Provide the (X, Y) coordinate of the cell's center where the given text is located.  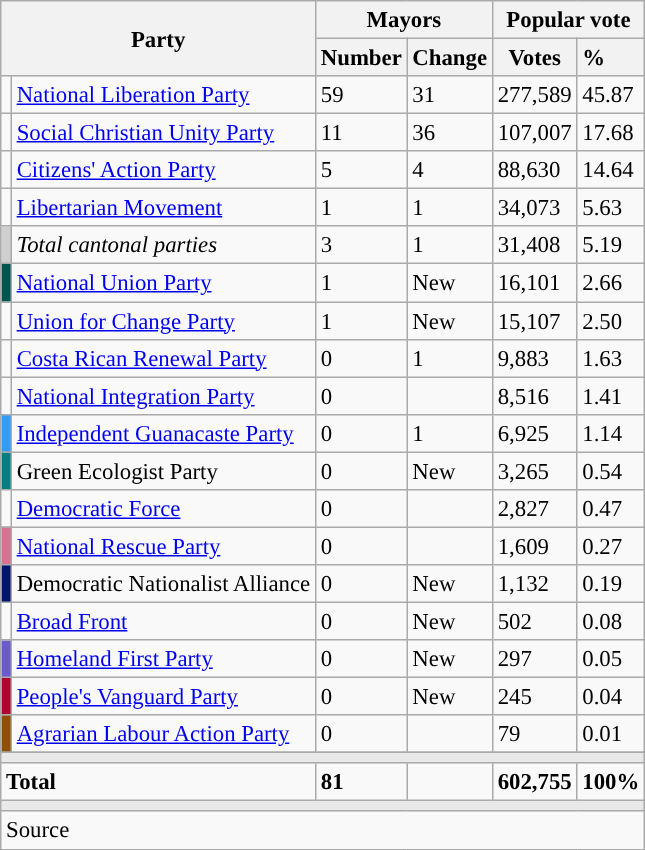
0.01 (611, 734)
81 (361, 782)
Agrarian Labour Action Party (163, 734)
Total (158, 782)
Popular vote (568, 20)
Citizens' Action Party (163, 170)
277,589 (534, 95)
2.50 (611, 321)
297 (534, 659)
Costa Rican Renewal Party (163, 358)
502 (534, 621)
1,132 (534, 584)
2.66 (611, 283)
2,827 (534, 509)
0.47 (611, 509)
31,408 (534, 245)
Change (450, 58)
0.08 (611, 621)
Social Christian Unity Party (163, 133)
14.64 (611, 170)
Libertarian Movement (163, 208)
1.41 (611, 396)
8,516 (534, 396)
17.68 (611, 133)
0.54 (611, 471)
National Integration Party (163, 396)
0.05 (611, 659)
Green Ecologist Party (163, 471)
People's Vanguard Party (163, 697)
Union for Change Party (163, 321)
15,107 (534, 321)
1.14 (611, 433)
Broad Front (163, 621)
0.04 (611, 697)
59 (361, 95)
Votes (534, 58)
107,007 (534, 133)
5.19 (611, 245)
Independent Guanacaste Party (163, 433)
11 (361, 133)
Total cantonal parties (163, 245)
36 (450, 133)
3 (361, 245)
0.19 (611, 584)
National Rescue Party (163, 546)
% (611, 58)
6,925 (534, 433)
National Liberation Party (163, 95)
31 (450, 95)
Number (361, 58)
88,630 (534, 170)
245 (534, 697)
0.27 (611, 546)
Source (323, 831)
Homeland First Party (163, 659)
9,883 (534, 358)
Democratic Force (163, 509)
Democratic Nationalist Alliance (163, 584)
Party (158, 38)
602,755 (534, 782)
16,101 (534, 283)
79 (534, 734)
100% (611, 782)
4 (450, 170)
45.87 (611, 95)
3,265 (534, 471)
National Union Party (163, 283)
5 (361, 170)
1,609 (534, 546)
34,073 (534, 208)
Mayors (404, 20)
1.63 (611, 358)
5.63 (611, 208)
